For the text-containing cell, return its midpoint in (X, Y) coordinate format. 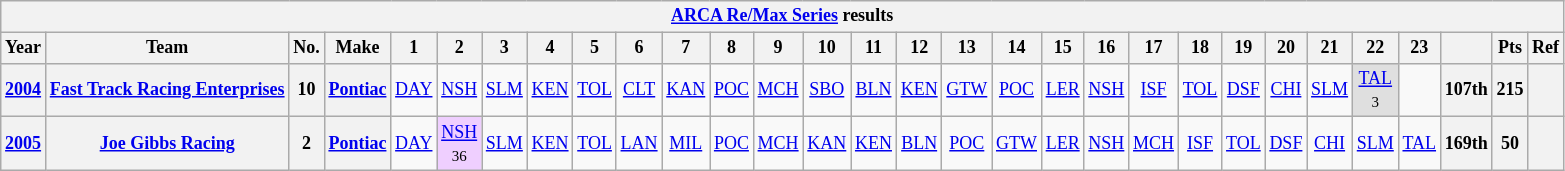
4 (550, 48)
No. (306, 48)
Pts (1510, 48)
1 (414, 48)
TAL3 (1375, 90)
15 (1062, 48)
20 (1286, 48)
16 (1106, 48)
Year (24, 48)
21 (1330, 48)
19 (1244, 48)
50 (1510, 144)
NSH36 (460, 144)
215 (1510, 90)
MIL (686, 144)
Team (166, 48)
7 (686, 48)
17 (1154, 48)
6 (639, 48)
9 (778, 48)
23 (1419, 48)
TAL (1419, 144)
169th (1466, 144)
12 (919, 48)
Make (358, 48)
2005 (24, 144)
CLT (639, 90)
Fast Track Racing Enterprises (166, 90)
2004 (24, 90)
3 (505, 48)
11 (874, 48)
Joe Gibbs Racing (166, 144)
LAN (639, 144)
18 (1200, 48)
14 (1017, 48)
SBO (827, 90)
13 (967, 48)
5 (594, 48)
Ref (1546, 48)
8 (732, 48)
ARCA Re/Max Series results (782, 16)
107th (1466, 90)
22 (1375, 48)
